Detect which cell encompasses the target text, then output its [x, y] center coordinate. 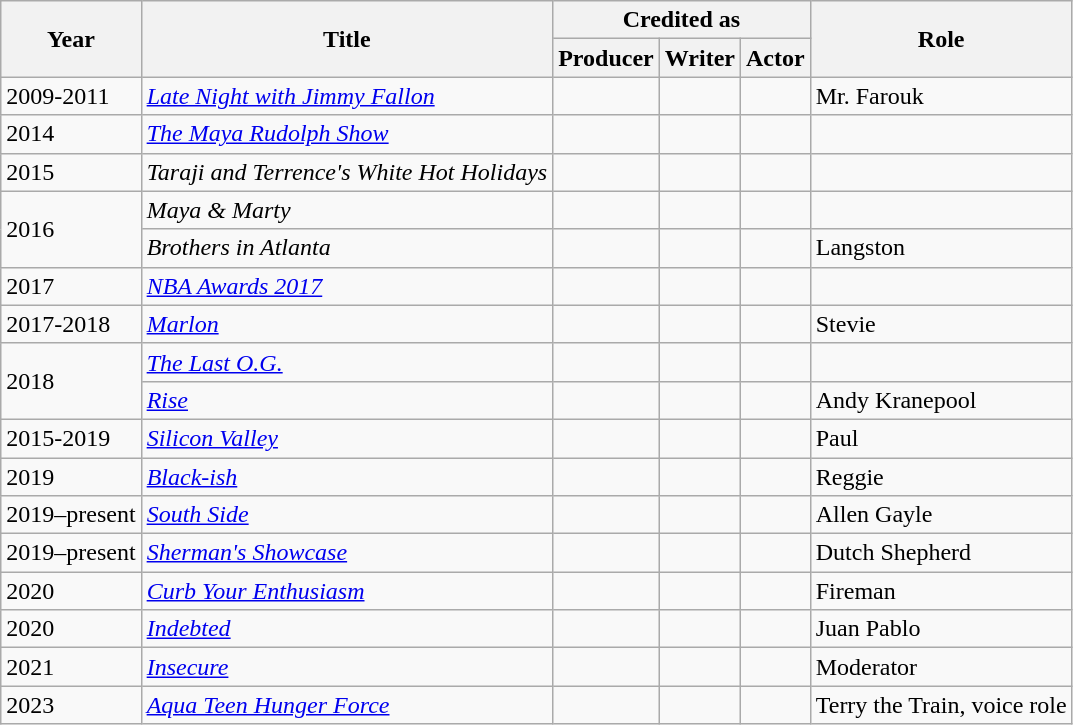
Dutch Shepherd [941, 553]
Juan Pablo [941, 629]
2021 [71, 667]
Andy Kranepool [941, 400]
2014 [71, 134]
Title [347, 39]
Marlon [347, 324]
2016 [71, 229]
2009-2011 [71, 96]
Fireman [941, 591]
The Maya Rudolph Show [347, 134]
2015 [71, 172]
Taraji and Terrence's White Hot Holidays [347, 172]
Maya & Marty [347, 210]
Role [941, 39]
Writer [700, 58]
Credited as [682, 20]
2017 [71, 286]
Producer [606, 58]
Terry the Train, voice role [941, 705]
Late Night with Jimmy Fallon [347, 96]
Reggie [941, 477]
2023 [71, 705]
Stevie [941, 324]
Aqua Teen Hunger Force [347, 705]
Allen Gayle [941, 515]
Sherman's Showcase [347, 553]
Insecure [347, 667]
2019 [71, 477]
Actor [776, 58]
Year [71, 39]
NBA Awards 2017 [347, 286]
Indebted [347, 629]
Paul [941, 438]
Rise [347, 400]
Mr. Farouk [941, 96]
2018 [71, 381]
Black-ish [347, 477]
South Side [347, 515]
The Last O.G. [347, 362]
2017-2018 [71, 324]
Moderator [941, 667]
Brothers in Atlanta [347, 248]
Langston [941, 248]
Silicon Valley [347, 438]
Curb Your Enthusiasm [347, 591]
2015-2019 [71, 438]
